Capture the cell that displays the provided text and extract its [X, Y] central coordinate. 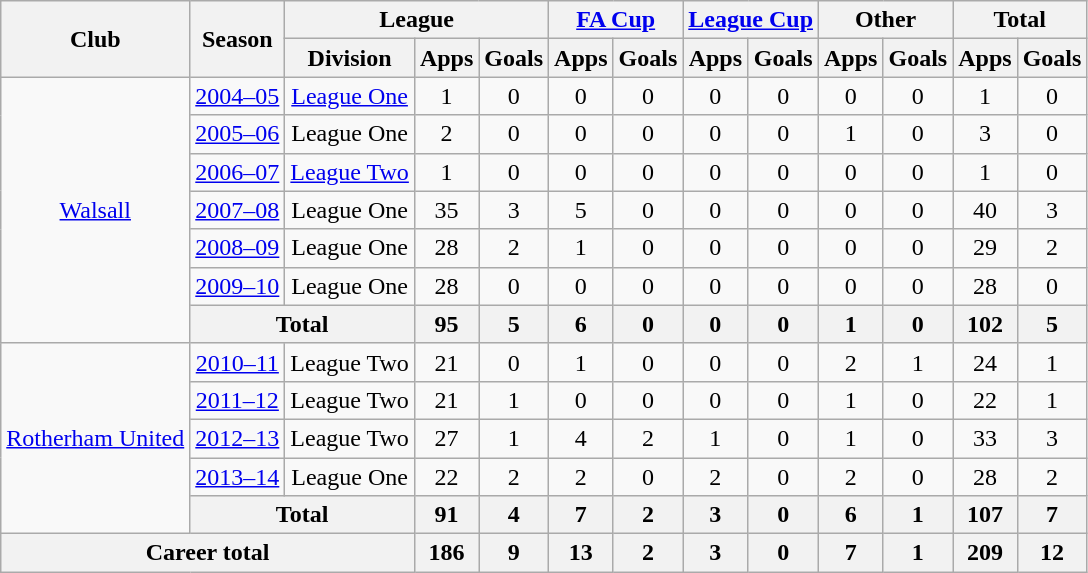
2006–07 [238, 172]
13 [581, 553]
24 [985, 362]
33 [985, 438]
Club [96, 39]
2011–12 [238, 400]
Other [886, 20]
95 [446, 324]
2005–06 [238, 134]
Rotherham United [96, 438]
2010–11 [238, 362]
209 [985, 553]
2007–08 [238, 210]
2008–09 [238, 248]
League Cup [751, 20]
27 [446, 438]
12 [1052, 553]
Walsall [96, 210]
40 [985, 210]
League [417, 20]
2004–05 [238, 96]
9 [514, 553]
102 [985, 324]
2013–14 [238, 477]
Season [238, 39]
186 [446, 553]
29 [985, 248]
Career total [208, 553]
107 [985, 515]
Division [350, 58]
2009–10 [238, 286]
FA Cup [616, 20]
35 [446, 210]
2012–13 [238, 438]
91 [446, 515]
